Search for the cell housing the specified text and yield its [X, Y] center coordinate. 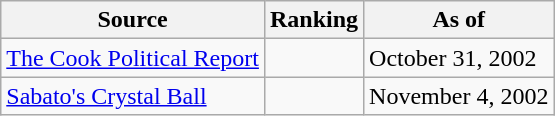
November 4, 2002 [459, 96]
Sabato's Crystal Ball [133, 96]
October 31, 2002 [459, 58]
Ranking [314, 20]
The Cook Political Report [133, 58]
Source [133, 20]
As of [459, 20]
